Find where the given text appears and provide that cell's center as (X, Y) coordinate. 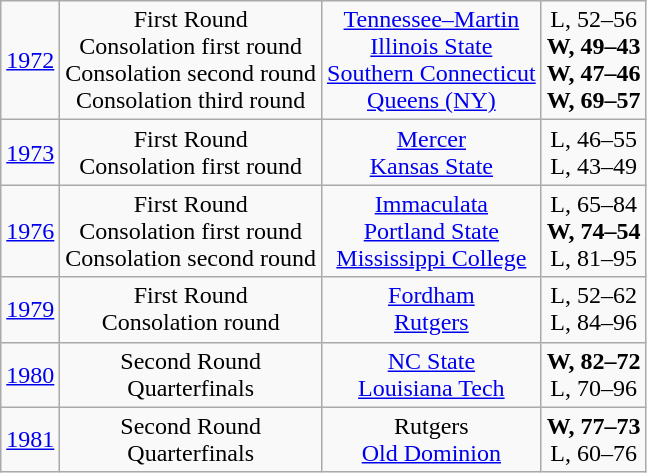
L, 52–56W, 49–43W, 47–46W, 69–57 (594, 60)
L, 52–62L, 84–96 (594, 310)
First RoundConsolation round (191, 310)
1981 (30, 440)
RutgersOld Dominion (432, 440)
ImmaculataPortland StateMississippi College (432, 231)
FordhamRutgers (432, 310)
1972 (30, 60)
First RoundConsolation first roundConsolation second round (191, 231)
1976 (30, 231)
L, 46–55L, 43–49 (594, 152)
First RoundConsolation first roundConsolation second roundConsolation third round (191, 60)
MercerKansas State (432, 152)
1979 (30, 310)
W, 82–72L, 70–96 (594, 374)
Tennessee–MartinIllinois StateSouthern ConnecticutQueens (NY) (432, 60)
1980 (30, 374)
NC StateLouisiana Tech (432, 374)
W, 77–73L, 60–76 (594, 440)
First RoundConsolation first round (191, 152)
1973 (30, 152)
L, 65–84W, 74–54L, 81–95 (594, 231)
